Output the [X, Y] coordinate of the center of the cell containing the given text.  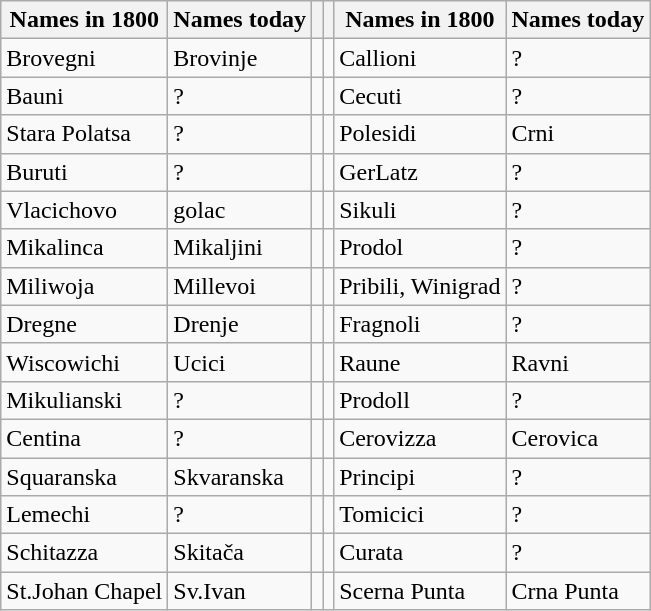
Fragnoli [420, 324]
Bauni [84, 96]
Prodol [420, 248]
Lemechi [84, 515]
golac [240, 210]
Vlacichovo [84, 210]
Skvaranska [240, 477]
Brovegni [84, 58]
Prodoll [420, 400]
Centina [84, 438]
Millevoi [240, 286]
Sikuli [420, 210]
Polesidi [420, 134]
Pribili, Winigrad [420, 286]
Miliwoja [84, 286]
Ravni [578, 362]
Ucici [240, 362]
Cecuti [420, 96]
Mikalinca [84, 248]
GerLatz [420, 172]
Dregne [84, 324]
Raune [420, 362]
Crni [578, 134]
Mikaljini [240, 248]
Callioni [420, 58]
Schitazza [84, 553]
Squaranska [84, 477]
Drenje [240, 324]
Stara Polatsa [84, 134]
Buruti [84, 172]
Skitača [240, 553]
Crna Punta [578, 591]
Mikulianski [84, 400]
St.Johan Chapel [84, 591]
Brovinje [240, 58]
Scerna Punta [420, 591]
Wiscowichi [84, 362]
Cerovizza [420, 438]
Principi [420, 477]
Curata [420, 553]
Cerovica [578, 438]
Sv.Ivan [240, 591]
Tomicici [420, 515]
